From the cell containing the given text, extract its center point as [X, Y] coordinate. 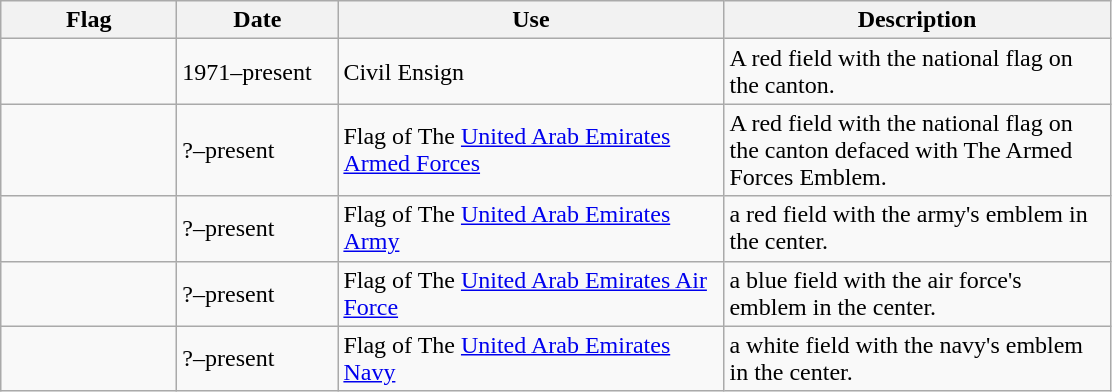
a red field with the army's emblem in the center. [917, 228]
Use [531, 20]
Civil Ensign [531, 72]
Flag [89, 20]
Date [258, 20]
Flag of The United Arab Emirates Armed Forces [531, 150]
1971–present [258, 72]
Description [917, 20]
A red field with the national flag on the canton. [917, 72]
Flag of The United Arab Emirates Army [531, 228]
Flag of The United Arab Emirates Air Force [531, 294]
a white field with the navy's emblem in the center. [917, 358]
Flag of The United Arab Emirates Navy [531, 358]
a blue field with the air force's emblem in the center. [917, 294]
A red field with the national flag on the canton defaced with The Armed Forces Emblem. [917, 150]
